Extract the [x, y] coordinate from the center of the cell holding the provided text.  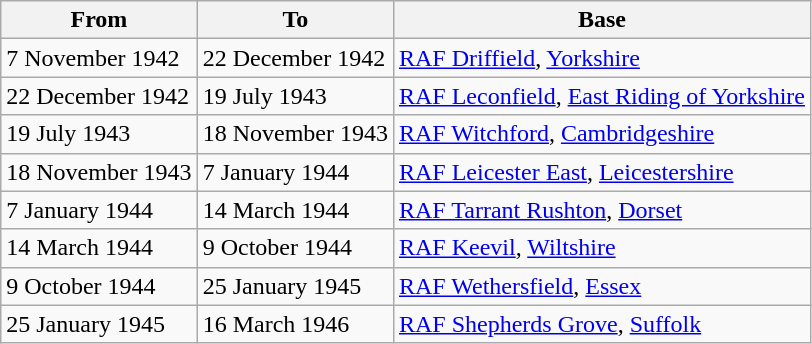
RAF Leicester East, Leicestershire [602, 172]
From [99, 20]
RAF Driffield, Yorkshire [602, 58]
Base [602, 20]
To [295, 20]
RAF Keevil, Wiltshire [602, 248]
RAF Witchford, Cambridgeshire [602, 134]
RAF Leconfield, East Riding of Yorkshire [602, 96]
RAF Tarrant Rushton, Dorset [602, 210]
16 March 1946 [295, 324]
RAF Wethersfield, Essex [602, 286]
RAF Shepherds Grove, Suffolk [602, 324]
7 November 1942 [99, 58]
